Extract the [x, y] coordinate from the center of the cell holding the provided text.  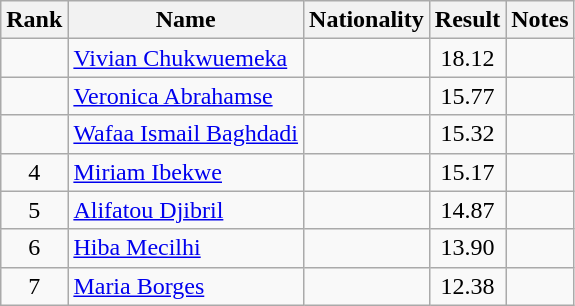
Vivian Chukwuemeka [186, 58]
5 [34, 210]
Miriam Ibekwe [186, 172]
Rank [34, 20]
15.32 [467, 134]
13.90 [467, 248]
15.17 [467, 172]
Alifatou Djibril [186, 210]
15.77 [467, 96]
6 [34, 248]
14.87 [467, 210]
4 [34, 172]
Notes [540, 20]
7 [34, 286]
Hiba Mecilhi [186, 248]
Name [186, 20]
Maria Borges [186, 286]
18.12 [467, 58]
Wafaa Ismail Baghdadi [186, 134]
Result [467, 20]
Nationality [367, 20]
Veronica Abrahamse [186, 96]
12.38 [467, 286]
